Determine the (X, Y) coordinate at the center of the cell enclosing the given text.  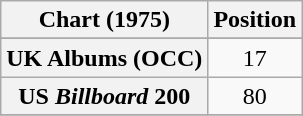
UK Albums (OCC) (104, 58)
Chart (1975) (104, 20)
Position (255, 20)
80 (255, 96)
US Billboard 200 (104, 96)
17 (255, 58)
